Return the [x, y] coordinate for the center point of the cell that contains the specified text.  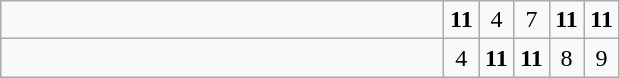
8 [566, 58]
9 [602, 58]
7 [532, 20]
